Determine the [x, y] coordinate at the center of the cell enclosing the given text.  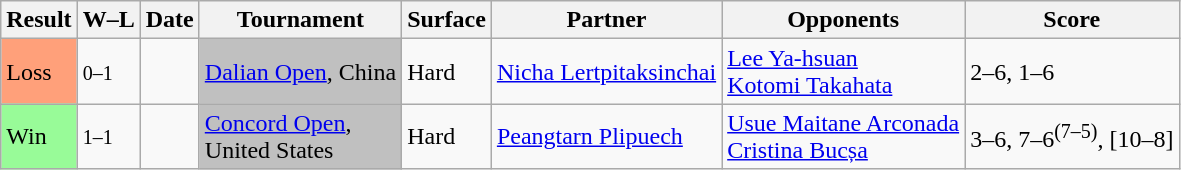
Opponents [844, 20]
Loss [39, 72]
Dalian Open, China [300, 72]
Nicha Lertpitaksinchai [606, 72]
0–1 [108, 72]
W–L [108, 20]
Score [1072, 20]
Partner [606, 20]
3–6, 7–6(7–5), [10–8] [1072, 136]
Peangtarn Plipuech [606, 136]
Tournament [300, 20]
Win [39, 136]
Surface [447, 20]
2–6, 1–6 [1072, 72]
Date [170, 20]
1–1 [108, 136]
Lee Ya-hsuan Kotomi Takahata [844, 72]
Concord Open, United States [300, 136]
Result [39, 20]
Usue Maitane Arconada Cristina Bucșa [844, 136]
